Extract the (x, y) coordinate from the center of the cell holding the provided text.  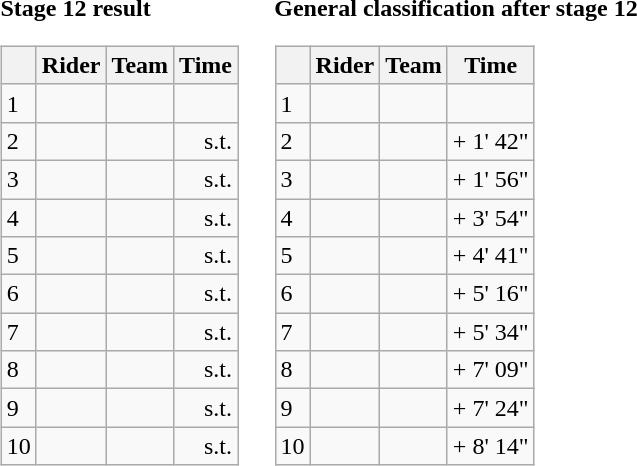
+ 3' 54" (490, 217)
+ 5' 34" (490, 332)
+ 8' 14" (490, 446)
+ 4' 41" (490, 256)
+ 1' 42" (490, 141)
+ 7' 24" (490, 408)
+ 1' 56" (490, 179)
+ 5' 16" (490, 294)
+ 7' 09" (490, 370)
